Return the [x, y] coordinate for the center point of the cell that contains the specified text.  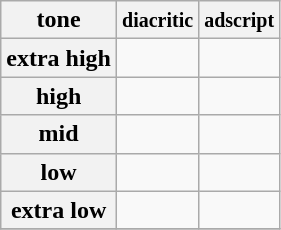
extra low [59, 210]
mid [59, 134]
high [59, 96]
low [59, 172]
adscript [240, 20]
extra high [59, 58]
tone [59, 20]
diacritic [157, 20]
